Provide the [X, Y] coordinate of the cell's center where the given text is located.  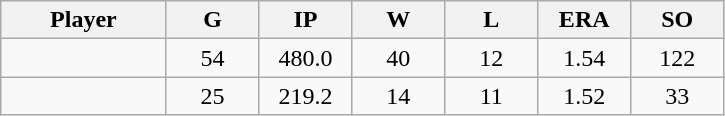
480.0 [306, 58]
219.2 [306, 96]
G [212, 20]
IP [306, 20]
14 [398, 96]
SO [678, 20]
ERA [584, 20]
L [492, 20]
1.52 [584, 96]
1.54 [584, 58]
W [398, 20]
12 [492, 58]
25 [212, 96]
40 [398, 58]
33 [678, 96]
54 [212, 58]
Player [84, 20]
122 [678, 58]
11 [492, 96]
